Find where the given text appears and provide that cell's center as (x, y) coordinate. 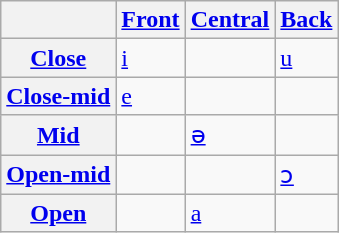
Back (306, 20)
e (150, 96)
Open-mid (58, 174)
ɔ (306, 174)
Close (58, 58)
Front (150, 20)
ə (230, 135)
a (230, 213)
Close-mid (58, 96)
Open (58, 213)
i (150, 58)
u (306, 58)
Central (230, 20)
Mid (58, 135)
